Detect which cell encompasses the target text, then output its [X, Y] center coordinate. 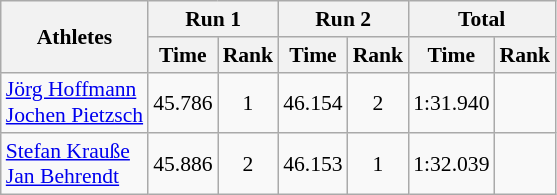
Stefan KraußeJan Behrendt [74, 164]
Total [482, 19]
46.154 [312, 102]
46.153 [312, 164]
Run 2 [343, 19]
1:31.940 [451, 102]
Run 1 [213, 19]
Jörg HoffmannJochen Pietzsch [74, 102]
45.886 [182, 164]
45.786 [182, 102]
Athletes [74, 36]
1:32.039 [451, 164]
